Search for the cell housing the specified text and yield its [X, Y] center coordinate. 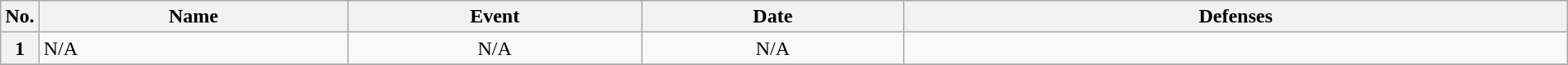
No. [20, 17]
Date [772, 17]
Event [495, 17]
Defenses [1236, 17]
1 [20, 48]
Name [194, 17]
